Scan for the cell matching the given text and deliver its [X, Y] coordinate at center. 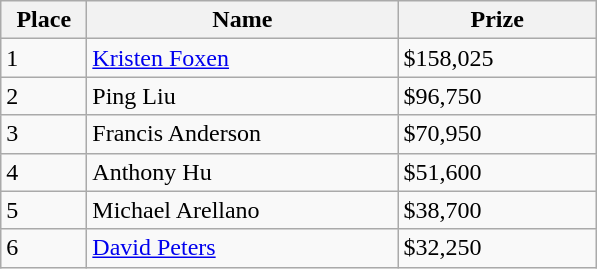
Kristen Foxen [242, 58]
$96,750 [498, 96]
Name [242, 20]
Francis Anderson [242, 134]
3 [44, 134]
5 [44, 210]
David Peters [242, 248]
Ping Liu [242, 96]
2 [44, 96]
$32,250 [498, 248]
Michael Arellano [242, 210]
$51,600 [498, 172]
1 [44, 58]
4 [44, 172]
$38,700 [498, 210]
Anthony Hu [242, 172]
$158,025 [498, 58]
$70,950 [498, 134]
Place [44, 20]
Prize [498, 20]
6 [44, 248]
